Identify which cell holds the provided text, then report its (X, Y) central coordinate. 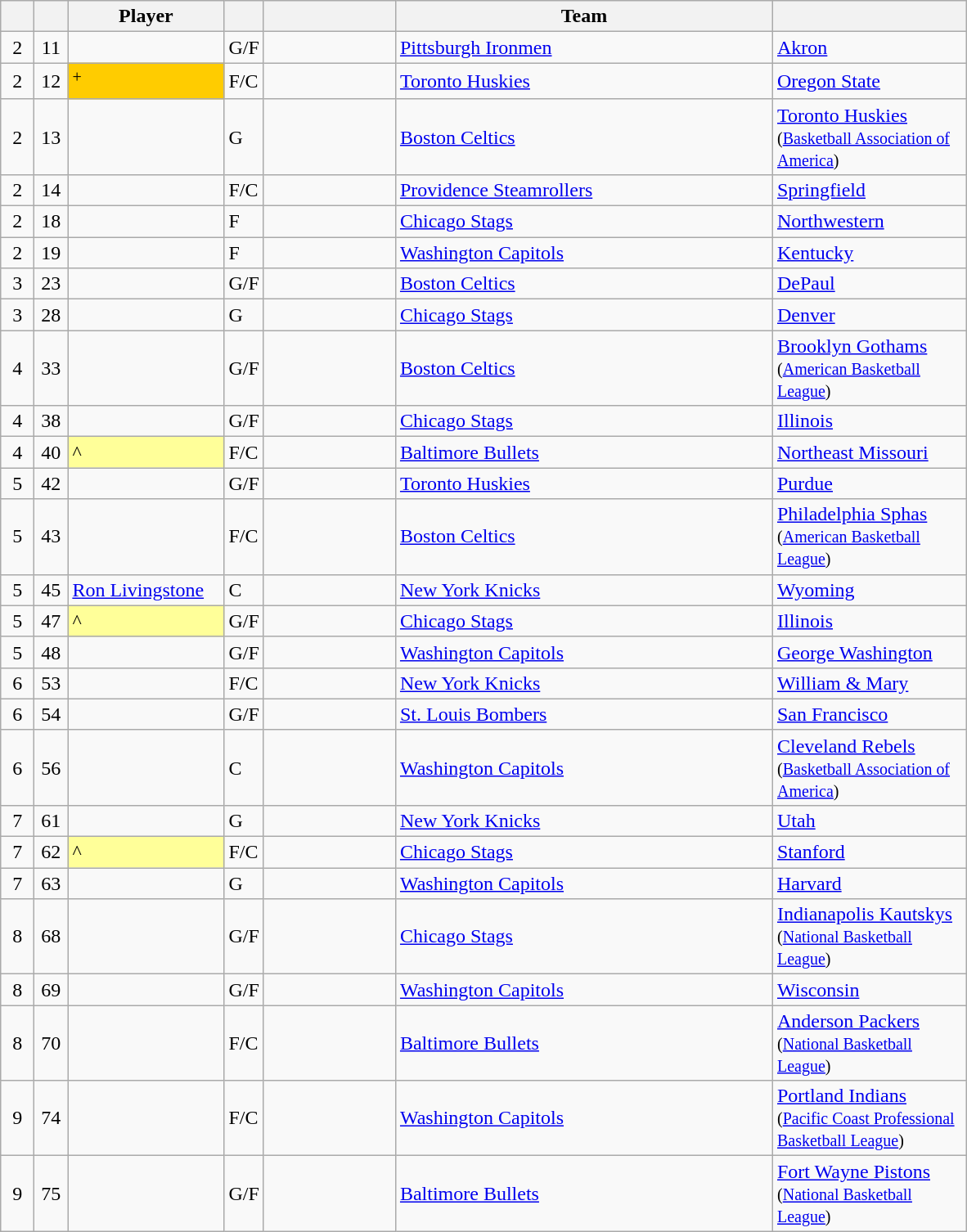
61 (51, 821)
Akron (869, 47)
28 (51, 315)
40 (51, 452)
53 (51, 683)
12 (51, 82)
75 (51, 1194)
Team (584, 16)
18 (51, 222)
Portland Indians (Pacific Coast Professional Basketball League) (869, 1118)
70 (51, 1043)
DePaul (869, 284)
Toronto Huskies (Basketball Association of America) (869, 137)
47 (51, 621)
Northeast Missouri (869, 452)
Ron Livingstone (146, 590)
Indianapolis Kautskys (National Basketball League) (869, 937)
13 (51, 137)
68 (51, 937)
William & Mary (869, 683)
George Washington (869, 652)
19 (51, 253)
+ (146, 82)
48 (51, 652)
Stanford (869, 852)
Providence Steamrollers (584, 190)
Kentucky (869, 253)
Fort Wayne Pistons (National Basketball League) (869, 1194)
Brooklyn Gothams (American Basketball League) (869, 368)
56 (51, 767)
Oregon State (869, 82)
45 (51, 590)
Purdue (869, 483)
Northwestern (869, 222)
23 (51, 284)
14 (51, 190)
Springfield (869, 190)
Pittsburgh Ironmen (584, 47)
San Francisco (869, 714)
42 (51, 483)
Anderson Packers (National Basketball League) (869, 1043)
74 (51, 1118)
St. Louis Bombers (584, 714)
33 (51, 368)
54 (51, 714)
Wyoming (869, 590)
62 (51, 852)
Wisconsin (869, 990)
38 (51, 421)
11 (51, 47)
63 (51, 884)
Philadelphia Sphas (American Basketball League) (869, 537)
Player (146, 16)
Utah (869, 821)
Harvard (869, 884)
43 (51, 537)
69 (51, 990)
Denver (869, 315)
Cleveland Rebels (Basketball Association of America) (869, 767)
